Find where the given text appears and provide that cell's center as (x, y) coordinate. 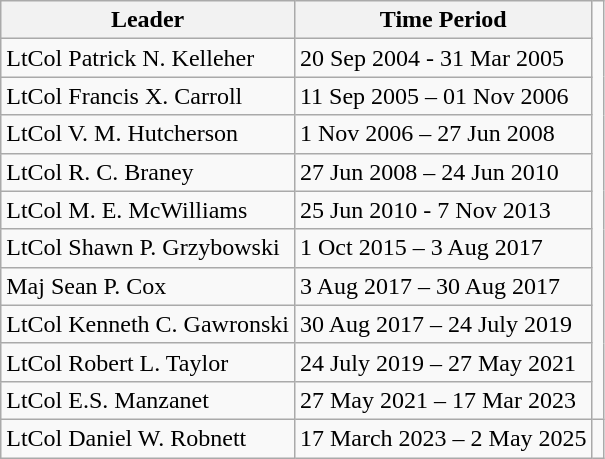
LtCol Francis X. Carroll (148, 96)
30 Aug 2017 – 24 July 2019 (443, 324)
1 Oct 2015 – 3 Aug 2017 (443, 248)
LtCol M. E. McWilliams (148, 210)
LtCol Kenneth C. Gawronski (148, 324)
LtCol Patrick N. Kelleher (148, 58)
11 Sep 2005 – 01 Nov 2006 (443, 96)
LtCol Shawn P. Grzybowski (148, 248)
LtCol E.S. Manzanet (148, 400)
3 Aug 2017 – 30 Aug 2017 (443, 286)
Maj Sean P. Cox (148, 286)
LtCol Robert L. Taylor (148, 362)
Time Period (443, 20)
27 May 2021 – 17 Mar 2023 (443, 400)
LtCol R. C. Braney (148, 172)
27 Jun 2008 – 24 Jun 2010 (443, 172)
24 July 2019 – 27 May 2021 (443, 362)
25 Jun 2010 - 7 Nov 2013 (443, 210)
17 March 2023 – 2 May 2025 (443, 438)
LtCol V. M. Hutcherson (148, 134)
LtCol Daniel W. Robnett (148, 438)
1 Nov 2006 – 27 Jun 2008 (443, 134)
20 Sep 2004 - 31 Mar 2005 (443, 58)
Leader (148, 20)
